From the cell containing the given text, extract its center point as [X, Y] coordinate. 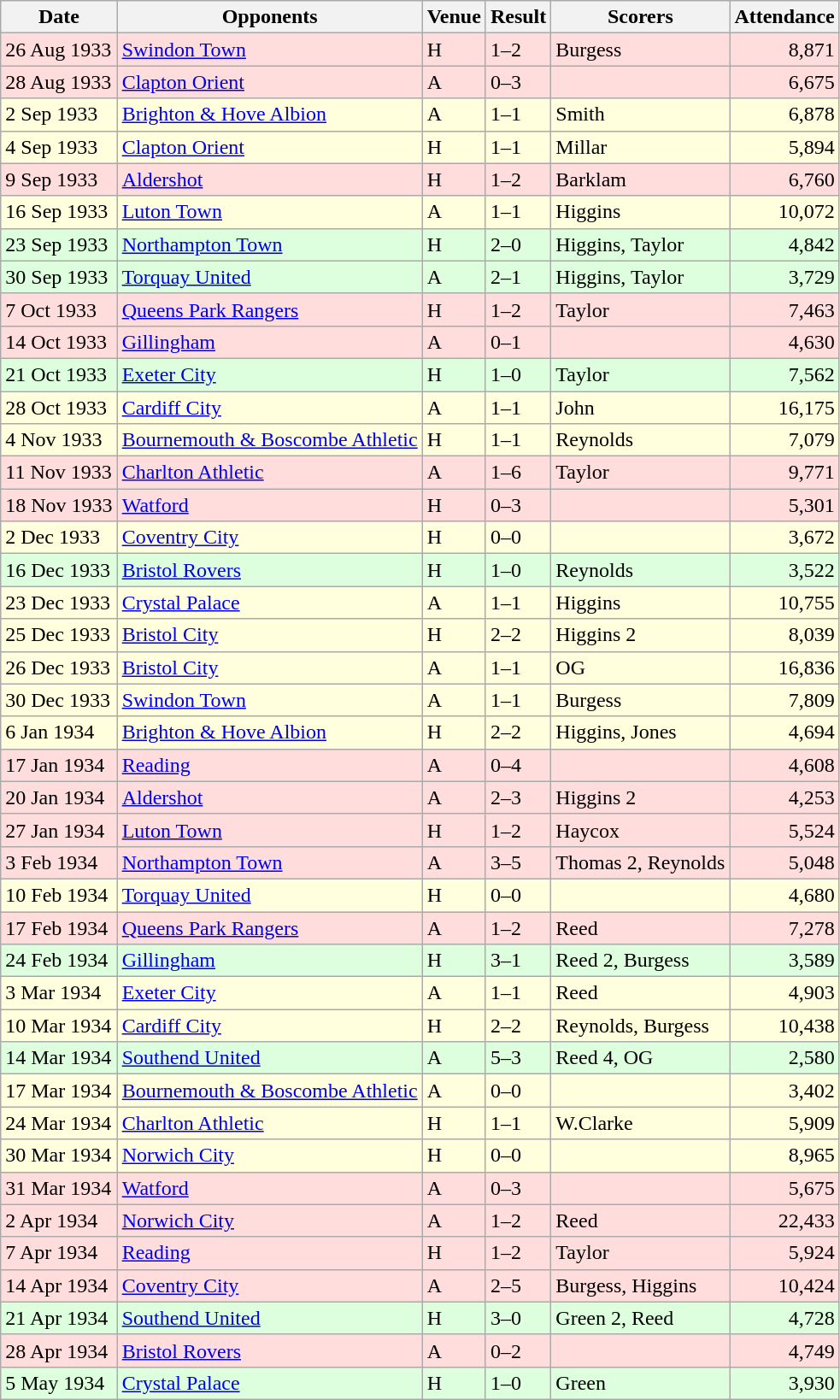
Barklam [641, 179]
2–5 [518, 1285]
Attendance [784, 17]
5,675 [784, 1188]
3 Mar 1934 [59, 993]
5,301 [784, 505]
3,930 [784, 1383]
7,562 [784, 374]
3,522 [784, 570]
4,842 [784, 244]
14 Oct 1933 [59, 342]
4,903 [784, 993]
1–6 [518, 473]
20 Jan 1934 [59, 797]
24 Mar 1934 [59, 1123]
23 Sep 1933 [59, 244]
23 Dec 1933 [59, 603]
7,809 [784, 700]
31 Mar 1934 [59, 1188]
Reed 4, OG [641, 1058]
30 Sep 1933 [59, 277]
0–4 [518, 765]
W.Clarke [641, 1123]
10 Feb 1934 [59, 895]
0–1 [518, 342]
2,580 [784, 1058]
4,608 [784, 765]
10,438 [784, 1026]
5,524 [784, 830]
3–5 [518, 862]
Scorers [641, 17]
2–0 [518, 244]
9,771 [784, 473]
8,965 [784, 1156]
28 Apr 1934 [59, 1350]
27 Jan 1934 [59, 830]
2 Apr 1934 [59, 1221]
Reed 2, Burgess [641, 961]
2 Dec 1933 [59, 538]
Thomas 2, Reynolds [641, 862]
2–1 [518, 277]
5,048 [784, 862]
9 Sep 1933 [59, 179]
4,680 [784, 895]
2–3 [518, 797]
25 Dec 1933 [59, 635]
Green 2, Reed [641, 1318]
16,836 [784, 668]
Opponents [270, 17]
10,072 [784, 212]
Burgess, Higgins [641, 1285]
John [641, 408]
4,749 [784, 1350]
8,871 [784, 50]
16 Sep 1933 [59, 212]
4 Nov 1933 [59, 440]
16 Dec 1933 [59, 570]
Higgins, Jones [641, 732]
6 Jan 1934 [59, 732]
30 Dec 1933 [59, 700]
Date [59, 17]
28 Aug 1933 [59, 82]
Haycox [641, 830]
14 Apr 1934 [59, 1285]
17 Mar 1934 [59, 1091]
3–1 [518, 961]
5–3 [518, 1058]
Millar [641, 147]
18 Nov 1933 [59, 505]
2 Sep 1933 [59, 115]
17 Jan 1934 [59, 765]
Smith [641, 115]
7 Apr 1934 [59, 1253]
7,463 [784, 309]
24 Feb 1934 [59, 961]
OG [641, 668]
3,402 [784, 1091]
4 Sep 1933 [59, 147]
4,253 [784, 797]
14 Mar 1934 [59, 1058]
Reynolds, Burgess [641, 1026]
21 Oct 1933 [59, 374]
5,909 [784, 1123]
5,924 [784, 1253]
22,433 [784, 1221]
3,729 [784, 277]
6,760 [784, 179]
17 Feb 1934 [59, 927]
6,675 [784, 82]
4,728 [784, 1318]
7,278 [784, 927]
Result [518, 17]
0–2 [518, 1350]
10 Mar 1934 [59, 1026]
16,175 [784, 408]
8,039 [784, 635]
Green [641, 1383]
28 Oct 1933 [59, 408]
7 Oct 1933 [59, 309]
7,079 [784, 440]
10,755 [784, 603]
5 May 1934 [59, 1383]
3,672 [784, 538]
26 Aug 1933 [59, 50]
3–0 [518, 1318]
6,878 [784, 115]
3 Feb 1934 [59, 862]
Venue [454, 17]
30 Mar 1934 [59, 1156]
26 Dec 1933 [59, 668]
4,694 [784, 732]
5,894 [784, 147]
3,589 [784, 961]
10,424 [784, 1285]
4,630 [784, 342]
11 Nov 1933 [59, 473]
21 Apr 1934 [59, 1318]
